Determine the (X, Y) coordinate at the center of the cell enclosing the given text.  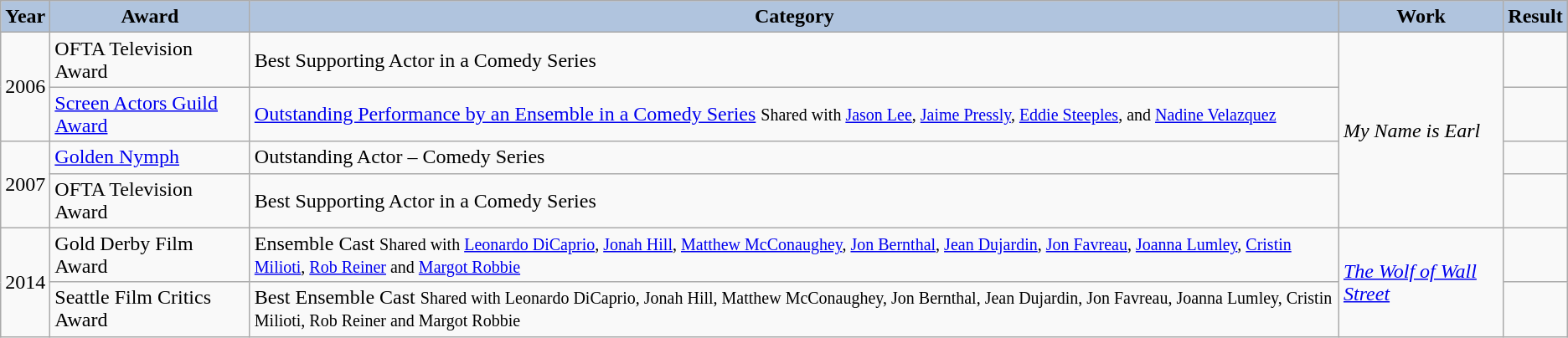
Year (25, 17)
2007 (25, 184)
Result (1535, 17)
Outstanding Actor – Comedy Series (794, 157)
Seattle Film Critics Award (150, 310)
Golden Nymph (150, 157)
2014 (25, 282)
Outstanding Performance by an Ensemble in a Comedy Series Shared with Jason Lee, Jaime Pressly, Eddie Steeples, and Nadine Velazquez (794, 114)
Screen Actors Guild Award (150, 114)
Category (794, 17)
The Wolf of Wall Street (1421, 282)
2006 (25, 87)
Gold Derby Film Award (150, 254)
My Name is Earl (1421, 131)
Award (150, 17)
Work (1421, 17)
